Pinpoint the cell where the given text exists, returning its [X, Y] midpoint coordinate. 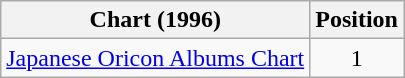
Chart (1996) [156, 20]
Japanese Oricon Albums Chart [156, 58]
Position [357, 20]
1 [357, 58]
